Detect which cell encompasses the target text, then output its (x, y) center coordinate. 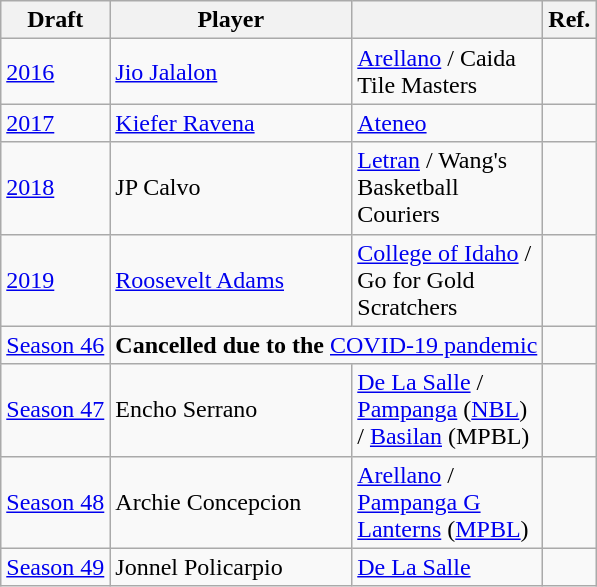
2017 (56, 123)
Jonnel Policarpio (231, 567)
2018 (56, 188)
Season 47 (56, 410)
Roosevelt Adams (231, 280)
Letran / Wang's Basketball Couriers (448, 188)
De La Salle (448, 567)
Encho Serrano (231, 410)
Ateneo (448, 123)
Season 48 (56, 502)
Arellano / Pampanga G Lanterns (MPBL) (448, 502)
Draft (56, 20)
Season 46 (56, 345)
Player (231, 20)
Arellano / Caida Tile Masters (448, 72)
2019 (56, 280)
Cancelled due to the COVID-19 pandemic (326, 345)
Season 49 (56, 567)
Archie Concepcion (231, 502)
Ref. (570, 20)
De La Salle / Pampanga (NBL) / Basilan (MPBL) (448, 410)
Jio Jalalon (231, 72)
College of Idaho / Go for Gold Scratchers (448, 280)
JP Calvo (231, 188)
Kiefer Ravena (231, 123)
2016 (56, 72)
